Detect which cell encompasses the target text, then output its [X, Y] center coordinate. 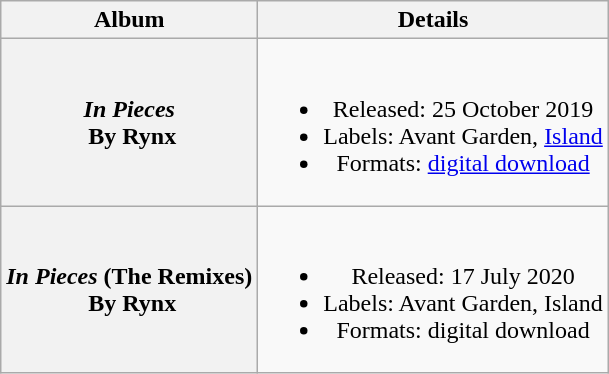
In Pieces (The Remixes) By Rynx [130, 290]
Album [130, 20]
Released: 25 October 2019Labels: Avant Garden, IslandFormats: digital download [434, 122]
In Pieces By Rynx [130, 122]
Details [434, 20]
Released: 17 July 2020Labels: Avant Garden, IslandFormats: digital download [434, 290]
